Provide the [X, Y] coordinate of the cell's center where the given text is located.  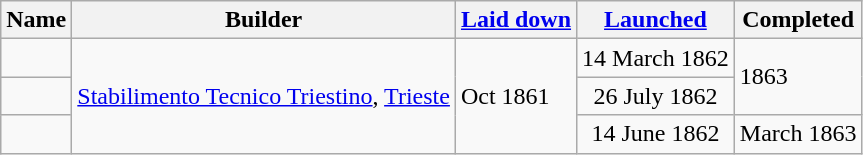
Laid down [516, 20]
14 June 1862 [656, 134]
Launched [656, 20]
1863 [798, 77]
Builder [264, 20]
26 July 1862 [656, 96]
Name [36, 20]
Completed [798, 20]
Stabilimento Tecnico Triestino, Trieste [264, 96]
Oct 1861 [516, 96]
March 1863 [798, 134]
14 March 1862 [656, 58]
